For the text-containing cell, return its midpoint in [X, Y] coordinate format. 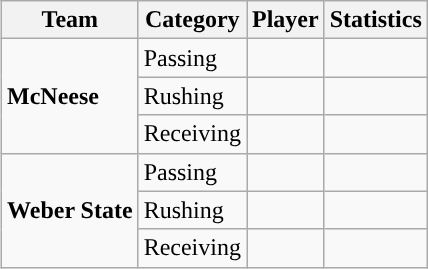
Category [192, 20]
Player [285, 20]
Statistics [376, 20]
McNeese [70, 96]
Weber State [70, 210]
Team [70, 20]
